Output the (X, Y) coordinate of the center of the cell containing the given text.  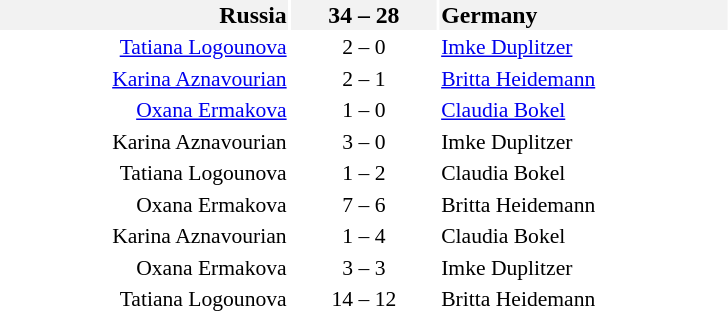
Russia (144, 15)
3 – 3 (364, 268)
1 – 2 (364, 173)
Germany (584, 15)
34 – 28 (364, 15)
2 – 0 (364, 47)
7 – 6 (364, 204)
3 – 0 (364, 142)
1 – 0 (364, 110)
2 – 1 (364, 78)
1 – 4 (364, 236)
